Locate the cell with the specified text and output its [x, y] center coordinate. 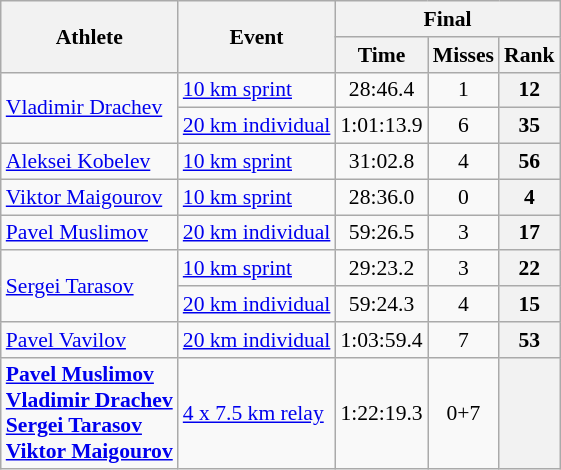
Misses [464, 55]
1:22:19.3 [381, 413]
35 [530, 126]
1 [464, 90]
31:02.8 [381, 162]
4 x 7.5 km relay [257, 413]
7 [464, 340]
Time [381, 55]
6 [464, 126]
1:03:59.4 [381, 340]
1:01:13.9 [381, 126]
Athlete [90, 36]
15 [530, 304]
Vladimir Drachev [90, 108]
0+7 [464, 413]
53 [530, 340]
0 [464, 197]
29:23.2 [381, 269]
Rank [530, 55]
28:46.4 [381, 90]
56 [530, 162]
28:36.0 [381, 197]
Aleksei Kobelev [90, 162]
Pavel Vavilov [90, 340]
Sergei Tarasov [90, 286]
Event [257, 36]
12 [530, 90]
59:26.5 [381, 233]
Final [447, 19]
59:24.3 [381, 304]
22 [530, 269]
Pavel MuslimovVladimir DrachevSergei TarasovViktor Maigourov [90, 413]
17 [530, 233]
Viktor Maigourov [90, 197]
Pavel Muslimov [90, 233]
